Determine the (X, Y) coordinate at the center of the cell enclosing the given text.  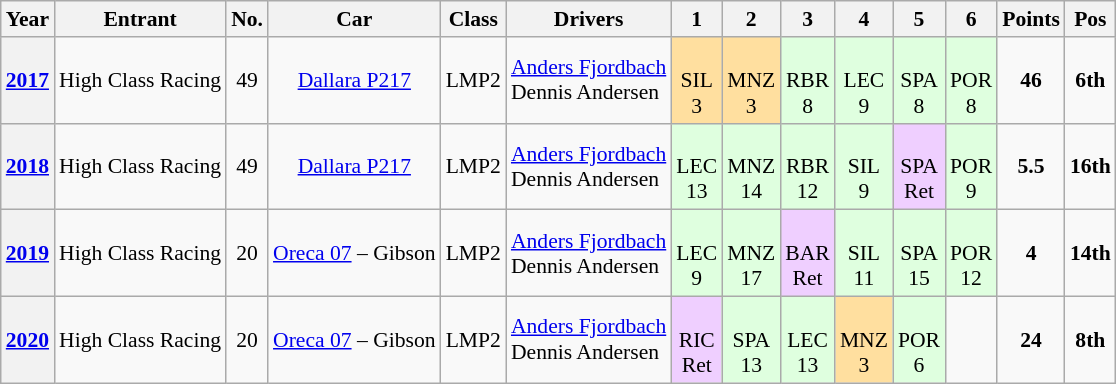
1 (696, 19)
Points (1031, 19)
5.5 (1031, 166)
6 (971, 19)
SPA13 (751, 340)
SPA15 (919, 254)
Pos (1090, 19)
5 (919, 19)
POR6 (919, 340)
24 (1031, 340)
SPARet (919, 166)
SIL11 (864, 254)
Year (28, 19)
SIL9 (864, 166)
8th (1090, 340)
POR9 (971, 166)
Car (354, 19)
2017 (28, 80)
POR8 (971, 80)
SIL3 (696, 80)
3 (808, 19)
RICRet (696, 340)
MNZ17 (751, 254)
2018 (28, 166)
2 (751, 19)
14th (1090, 254)
RBR8 (808, 80)
16th (1090, 166)
2019 (28, 254)
6th (1090, 80)
Class (474, 19)
46 (1031, 80)
Drivers (588, 19)
2020 (28, 340)
BARRet (808, 254)
RBR12 (808, 166)
No. (247, 19)
MNZ14 (751, 166)
Entrant (140, 19)
POR12 (971, 254)
SPA8 (919, 80)
